For the text-containing cell, return its midpoint in [x, y] coordinate format. 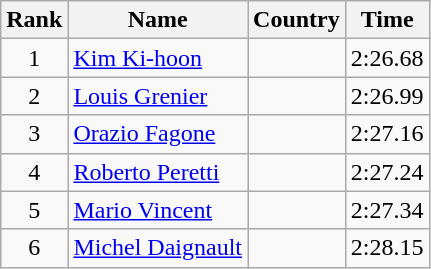
Roberto Peretti [158, 172]
3 [34, 134]
Louis Grenier [158, 96]
2:26.68 [387, 58]
6 [34, 248]
2:27.24 [387, 172]
5 [34, 210]
Michel Daignault [158, 248]
2:28.15 [387, 248]
1 [34, 58]
Orazio Fagone [158, 134]
Country [297, 20]
2 [34, 96]
2:26.99 [387, 96]
Rank [34, 20]
2:27.16 [387, 134]
Mario Vincent [158, 210]
Time [387, 20]
2:27.34 [387, 210]
Kim Ki-hoon [158, 58]
4 [34, 172]
Name [158, 20]
